For the text-containing cell, return its midpoint in (X, Y) coordinate format. 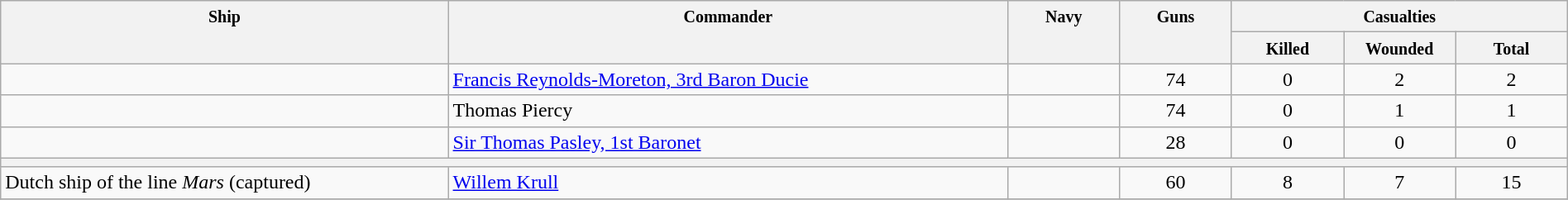
Ship (225, 32)
Wounded (1399, 48)
28 (1176, 142)
15 (1512, 183)
Dutch ship of the line Mars (captured) (225, 183)
Francis Reynolds-Moreton, 3rd Baron Ducie (728, 79)
Total (1512, 48)
Casualties (1399, 17)
Commander (728, 32)
Willem Krull (728, 183)
Killed (1287, 48)
7 (1399, 183)
8 (1287, 183)
Sir Thomas Pasley, 1st Baronet (728, 142)
60 (1176, 183)
Guns (1176, 32)
Thomas Piercy (728, 111)
Navy (1064, 32)
